Detect which cell encompasses the target text, then output its (X, Y) center coordinate. 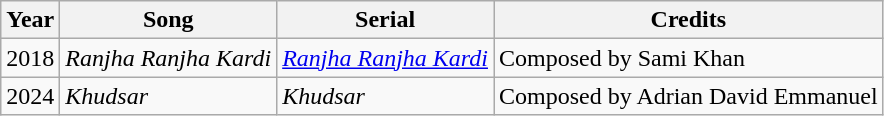
Credits (689, 20)
Year (30, 20)
2018 (30, 58)
Serial (386, 20)
2024 (30, 96)
Composed by Adrian David Emmanuel (689, 96)
Composed by Sami Khan (689, 58)
Song (168, 20)
